Provide the (X, Y) coordinate of the cell's center where the given text is located.  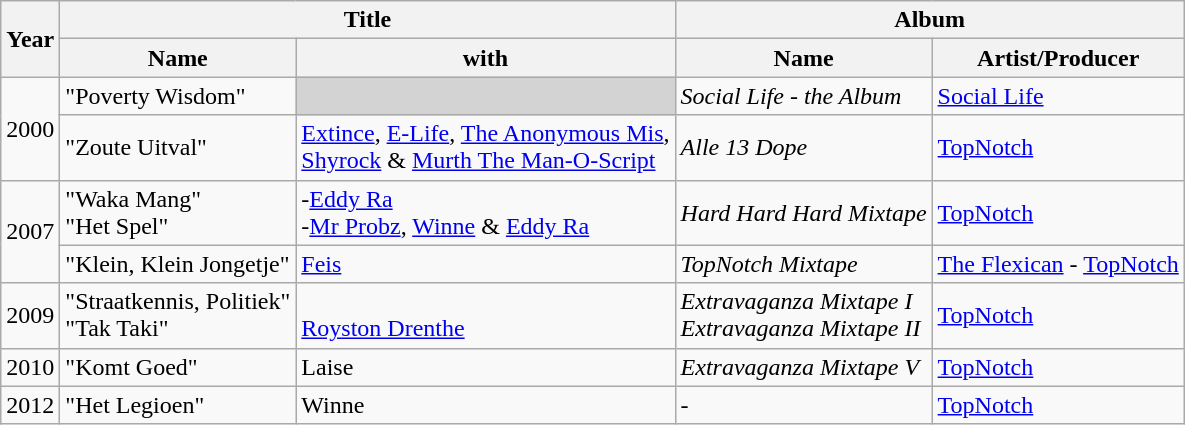
Feis (486, 264)
Social Life - the Album (804, 96)
2007 (30, 232)
-Eddy Ra -Mr Probz, Winne & Eddy Ra (486, 212)
"Waka Mang""Het Spel" (178, 212)
"Het Legioen" (178, 405)
Alle 13 Dope (804, 148)
with (486, 58)
The Flexican - TopNotch (1058, 264)
"Poverty Wisdom" (178, 96)
Royston Drenthe (486, 316)
Hard Hard Hard Mixtape (804, 212)
- (804, 405)
"Straatkennis, Politiek""Tak Taki" (178, 316)
TopNotch Mixtape (804, 264)
"Zoute Uitval" (178, 148)
2000 (30, 128)
Album (930, 20)
Year (30, 39)
Extince, E-Life, The Anonymous Mis, Shyrock & Murth The Man-O-Script (486, 148)
Extravaganza Mixtape IExtravaganza Mixtape II (804, 316)
Winne (486, 405)
2010 (30, 367)
2012 (30, 405)
"Klein, Klein Jongetje" (178, 264)
Artist/Producer (1058, 58)
Social Life (1058, 96)
Laise (486, 367)
Extravaganza Mixtape V (804, 367)
Title (368, 20)
2009 (30, 316)
"Komt Goed" (178, 367)
